From the cell containing the given text, extract its center point as (x, y) coordinate. 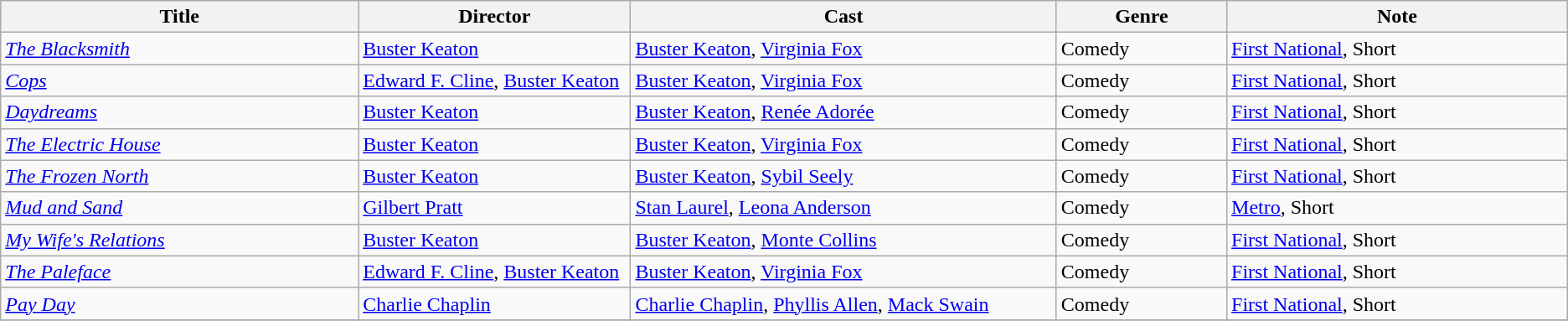
Buster Keaton, Renée Adorée (843, 112)
Charlie Chaplin (494, 303)
Gilbert Pratt (494, 208)
The Paleface (179, 272)
Cops (179, 80)
Pay Day (179, 303)
The Blacksmith (179, 49)
Title (179, 17)
Buster Keaton, Monte Collins (843, 240)
The Frozen North (179, 176)
Charlie Chaplin, Phyllis Allen, Mack Swain (843, 303)
Mud and Sand (179, 208)
Cast (843, 17)
Note (1397, 17)
The Electric House (179, 144)
Director (494, 17)
Metro, Short (1397, 208)
Stan Laurel, Leona Anderson (843, 208)
Daydreams (179, 112)
My Wife's Relations (179, 240)
Genre (1141, 17)
Buster Keaton, Sybil Seely (843, 176)
